Search for the cell housing the specified text and yield its (x, y) center coordinate. 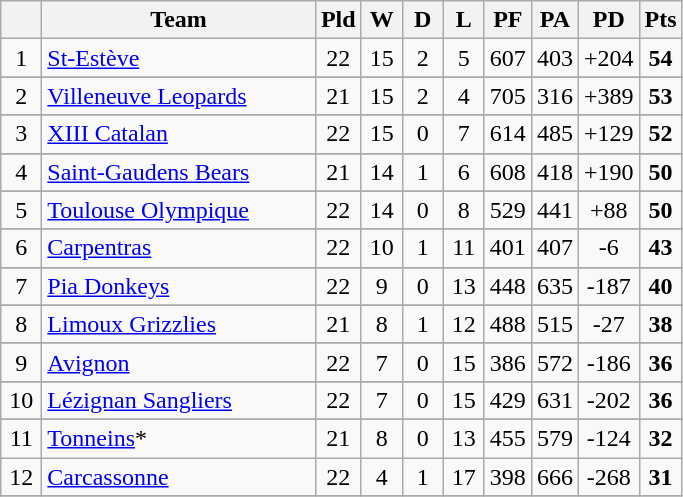
Toulouse Olympique (179, 210)
St-Estève (179, 58)
Carcassonne (179, 477)
666 (554, 477)
Saint-Gaudens Bears (179, 172)
W (382, 20)
PD (608, 20)
43 (660, 248)
+88 (608, 210)
403 (554, 58)
607 (508, 58)
54 (660, 58)
53 (660, 96)
401 (508, 248)
316 (554, 96)
D (422, 20)
-187 (608, 286)
-124 (608, 438)
635 (554, 286)
-6 (608, 248)
-186 (608, 362)
631 (554, 400)
705 (508, 96)
Pts (660, 20)
PF (508, 20)
-268 (608, 477)
-27 (608, 324)
488 (508, 324)
572 (554, 362)
+204 (608, 58)
Pia Donkeys (179, 286)
-202 (608, 400)
448 (508, 286)
418 (554, 172)
+389 (608, 96)
L (464, 20)
32 (660, 438)
485 (554, 134)
455 (508, 438)
3 (22, 134)
Pld (338, 20)
31 (660, 477)
52 (660, 134)
PA (554, 20)
Carpentras (179, 248)
398 (508, 477)
Team (179, 20)
40 (660, 286)
Tonneins* (179, 438)
386 (508, 362)
Villeneuve Leopards (179, 96)
441 (554, 210)
Lézignan Sangliers (179, 400)
XIII Catalan (179, 134)
579 (554, 438)
429 (508, 400)
407 (554, 248)
Avignon (179, 362)
614 (508, 134)
608 (508, 172)
529 (508, 210)
17 (464, 477)
Limoux Grizzlies (179, 324)
+190 (608, 172)
+129 (608, 134)
515 (554, 324)
38 (660, 324)
